Search for the cell housing the specified text and yield its (x, y) center coordinate. 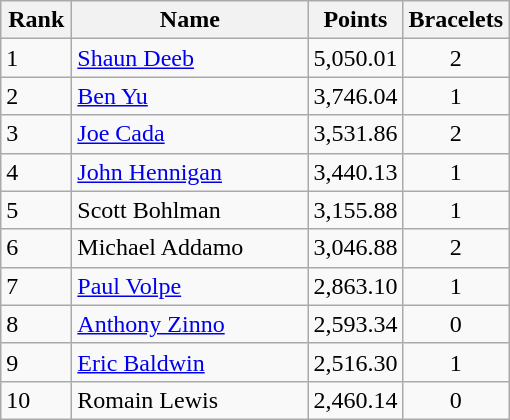
3 (36, 134)
Points (356, 20)
7 (36, 286)
Rank (36, 20)
Bracelets (456, 20)
6 (36, 248)
Romain Lewis (190, 400)
Eric Baldwin (190, 362)
Name (190, 20)
Michael Addamo (190, 248)
2,516.30 (356, 362)
3,440.13 (356, 172)
Anthony Zinno (190, 324)
9 (36, 362)
3,746.04 (356, 96)
5,050.01 (356, 58)
Joe Cada (190, 134)
3,046.88 (356, 248)
5 (36, 210)
4 (36, 172)
2,460.14 (356, 400)
John Hennigan (190, 172)
2,593.34 (356, 324)
8 (36, 324)
Ben Yu (190, 96)
3,155.88 (356, 210)
3,531.86 (356, 134)
10 (36, 400)
2,863.10 (356, 286)
Shaun Deeb (190, 58)
Scott Bohlman (190, 210)
Paul Volpe (190, 286)
